Detect which cell encompasses the target text, then output its (X, Y) center coordinate. 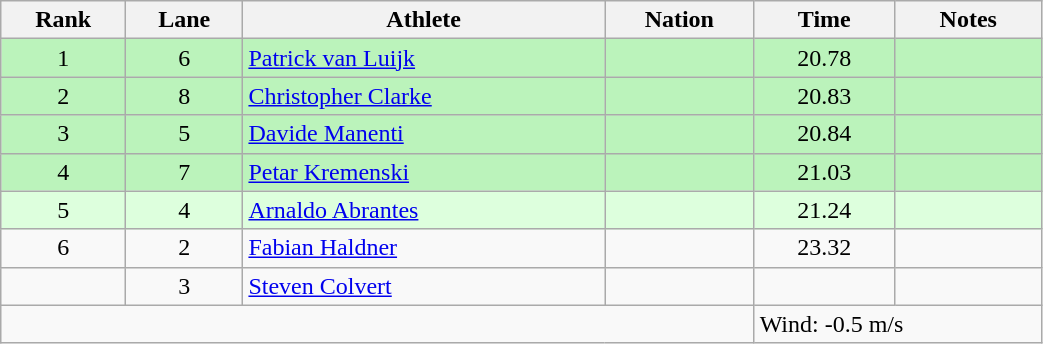
Athlete (424, 20)
Nation (679, 20)
1 (64, 58)
Petar Kremenski (424, 172)
7 (184, 172)
Steven Colvert (424, 286)
Notes (968, 20)
20.84 (824, 134)
Christopher Clarke (424, 96)
Rank (64, 20)
23.32 (824, 248)
Arnaldo Abrantes (424, 210)
Wind: -0.5 m/s (898, 324)
20.83 (824, 96)
21.24 (824, 210)
Lane (184, 20)
Patrick van Luijk (424, 58)
20.78 (824, 58)
8 (184, 96)
Time (824, 20)
Davide Manenti (424, 134)
21.03 (824, 172)
Fabian Haldner (424, 248)
